Return (x, y) of the center of cell containing provided text 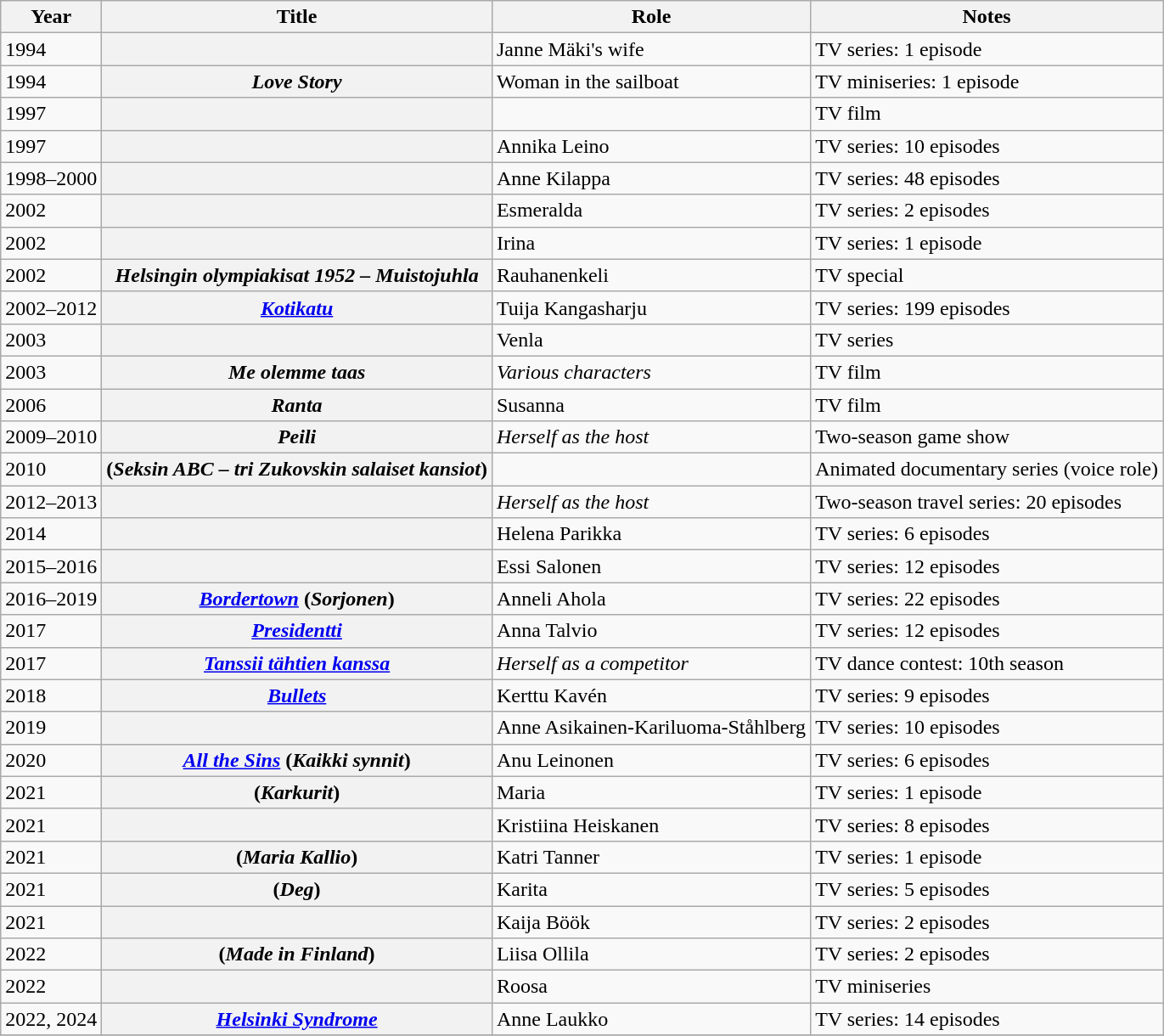
Karita (650, 889)
Year (51, 17)
(Karkurit) (297, 792)
(Made in Finland) (297, 954)
TV series: 14 episodes (987, 1019)
Bullets (297, 695)
2014 (51, 534)
2019 (51, 728)
2016–2019 (51, 599)
Helena Parikka (650, 534)
Helsingin olympiakisat 1952 – Muistojuhla (297, 275)
Venla (650, 340)
Tanssii tähtien kanssa (297, 663)
TV series: 5 episodes (987, 889)
Herself as a competitor (650, 663)
Annika Leino (650, 146)
Kerttu Kavén (650, 695)
Presidentti (297, 631)
Rauhanenkeli (650, 275)
Tuija Kangasharju (650, 307)
Notes (987, 17)
Roosa (650, 987)
(Seksin ABC – tri Zukovskin salaiset kansiot) (297, 470)
2010 (51, 470)
2002–2012 (51, 307)
Title (297, 17)
Role (650, 17)
Helsinki Syndrome (297, 1019)
Anne Laukko (650, 1019)
(Deg) (297, 889)
2012–2013 (51, 502)
Kristiina Heiskanen (650, 825)
TV series: 8 episodes (987, 825)
Bordertown (Sorjonen) (297, 599)
(Maria Kallio) (297, 857)
Two-season travel series: 20 episodes (987, 502)
Maria (650, 792)
TV dance contest: 10th season (987, 663)
Kotikatu (297, 307)
Liisa Ollila (650, 954)
Anneli Ahola (650, 599)
2020 (51, 760)
Various characters (650, 372)
Irina (650, 243)
Essi Salonen (650, 566)
All the Sins (Kaikki synnit) (297, 760)
Anu Leinonen (650, 760)
2006 (51, 405)
Love Story (297, 82)
TV miniseries: 1 episode (987, 82)
2018 (51, 695)
Anna Talvio (650, 631)
TV series: 199 episodes (987, 307)
TV miniseries (987, 987)
Esmeralda (650, 211)
Two-season game show (987, 437)
Woman in the sailboat (650, 82)
Peili (297, 437)
TV series (987, 340)
Me olemme taas (297, 372)
Anne Asikainen-Kariluoma-Ståhlberg (650, 728)
Animated documentary series (voice role) (987, 470)
2015–2016 (51, 566)
Katri Tanner (650, 857)
1998–2000 (51, 178)
TV series: 22 episodes (987, 599)
2009–2010 (51, 437)
Janne Mäki's wife (650, 49)
TV series: 48 episodes (987, 178)
TV special (987, 275)
2022, 2024 (51, 1019)
Susanna (650, 405)
Kaija Böök (650, 921)
Ranta (297, 405)
TV series: 9 episodes (987, 695)
Anne Kilappa (650, 178)
